Return [x, y] of the center of cell containing provided text 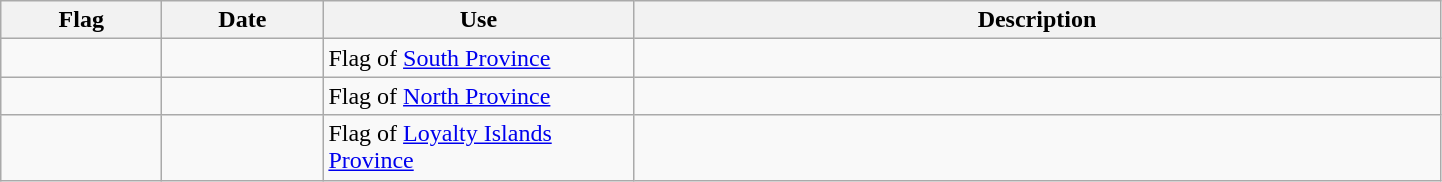
Use [478, 20]
Date [242, 20]
Flag [82, 20]
Description [1037, 20]
Flag of South Province [478, 58]
Flag of North Province [478, 96]
Flag of Loyalty Islands Province [478, 148]
